Locate the cell with the specified text and output its (x, y) center coordinate. 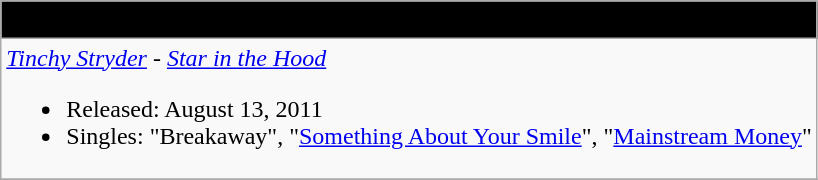
Tinchy Stryder - Star in the HoodReleased: August 13, 2011Singles: "Breakaway", "Something About Your Smile", "Mainstream Money" (409, 109)
Information (409, 20)
